Provide the [X, Y] coordinate of the cell's center where the given text is located.  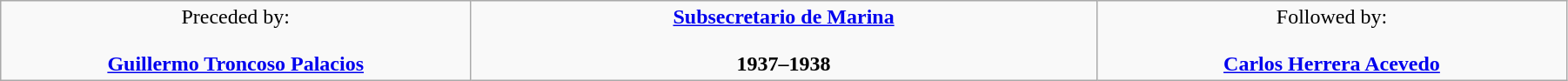
Followed by:Carlos Herrera Acevedo [1332, 41]
Subsecretario de Marina1937–1938 [784, 41]
Preceded by:Guillermo Troncoso Palacios [236, 41]
